Determine the [X, Y] coordinate at the center of the cell enclosing the given text.  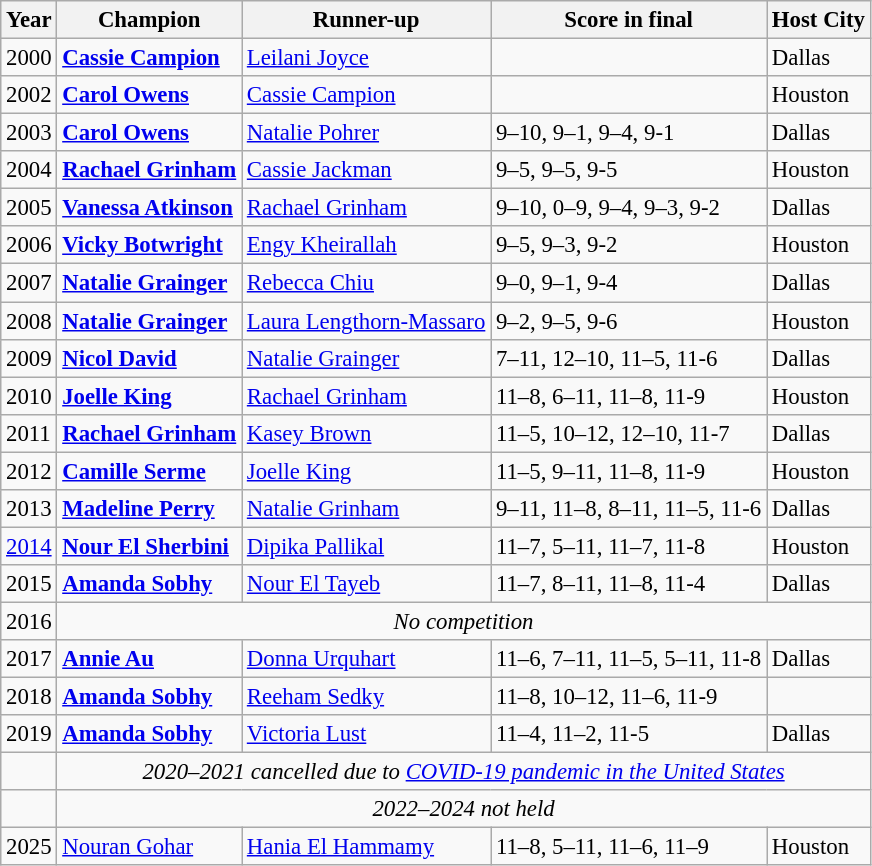
Vanessa Atkinson [150, 208]
Nour El Sherbini [150, 546]
2017 [29, 659]
2014 [29, 546]
11–7, 8–11, 11–8, 11-4 [629, 584]
11–4, 11–2, 11-5 [629, 734]
2012 [29, 471]
Nicol David [150, 358]
2000 [29, 58]
Natalie Grinham [366, 509]
2003 [29, 133]
7–11, 12–10, 11–5, 11-6 [629, 358]
9–10, 0–9, 9–4, 9–3, 9-2 [629, 208]
2009 [29, 358]
2005 [29, 208]
No competition [464, 621]
Kasey Brown [366, 433]
2002 [29, 95]
Vicky Botwright [150, 245]
Engy Kheirallah [366, 245]
Champion [150, 20]
Runner-up [366, 20]
11–8, 5–11, 11–6, 11–9 [629, 847]
2004 [29, 170]
Laura Lengthorn-Massaro [366, 321]
9–0, 9–1, 9-4 [629, 283]
11–5, 9–11, 11–8, 11-9 [629, 471]
2020–2021 cancelled due to COVID-19 pandemic in the United States [464, 772]
Leilani Joyce [366, 58]
2006 [29, 245]
11–7, 5–11, 11–7, 11-8 [629, 546]
Natalie Pohrer [366, 133]
2016 [29, 621]
Rebecca Chiu [366, 283]
Score in final [629, 20]
11–8, 10–12, 11–6, 11-9 [629, 697]
11–5, 10–12, 12–10, 11-7 [629, 433]
9–2, 9–5, 9-6 [629, 321]
Annie Au [150, 659]
9–11, 11–8, 8–11, 11–5, 11-6 [629, 509]
Donna Urquhart [366, 659]
11–6, 7–11, 11–5, 5–11, 11-8 [629, 659]
2022–2024 not held [464, 809]
Reeham Sedky [366, 697]
Dipika Pallikal [366, 546]
Madeline Perry [150, 509]
2013 [29, 509]
Year [29, 20]
Camille Serme [150, 471]
2025 [29, 847]
2008 [29, 321]
9–5, 9–5, 9-5 [629, 170]
Nour El Tayeb [366, 584]
2011 [29, 433]
2019 [29, 734]
2007 [29, 283]
9–10, 9–1, 9–4, 9-1 [629, 133]
2010 [29, 396]
Hania El Hammamy [366, 847]
Cassie Jackman [366, 170]
2018 [29, 697]
2015 [29, 584]
11–8, 6–11, 11–8, 11-9 [629, 396]
9–5, 9–3, 9-2 [629, 245]
Victoria Lust [366, 734]
Nouran Gohar [150, 847]
Host City [819, 20]
